Determine the (X, Y) coordinate at the center of the cell enclosing the given text.  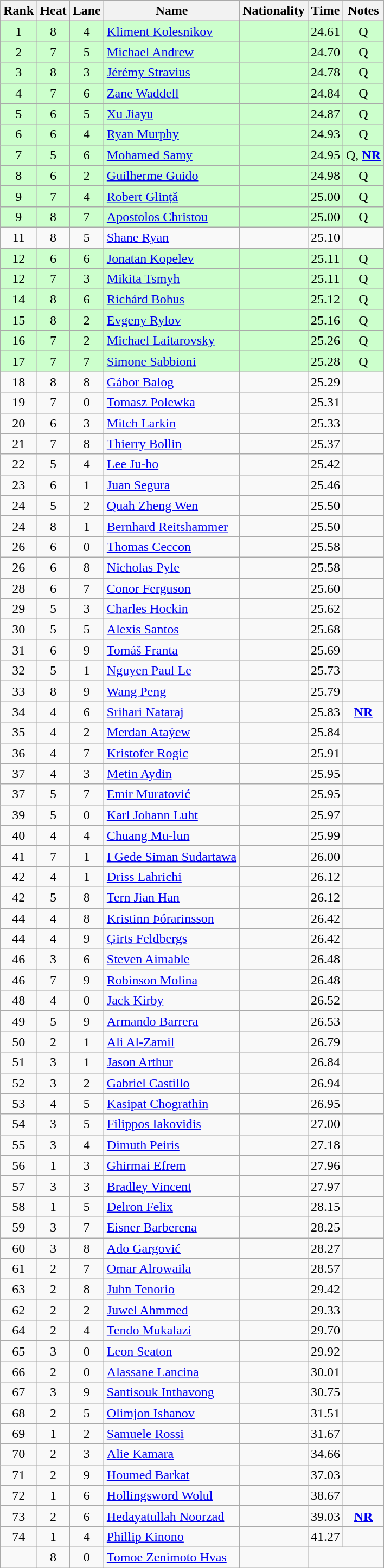
70 (18, 1454)
Tomasz Polewka (171, 403)
50 (18, 1042)
Apostolos Christou (171, 217)
Armando Barrera (171, 1021)
Eisner Barberena (171, 1227)
49 (18, 1021)
Notes (363, 11)
23 (18, 485)
24.98 (325, 176)
Tern Jian Han (171, 897)
20 (18, 423)
41.27 (325, 1537)
71 (18, 1475)
64 (18, 1331)
Ado Gargović (171, 1248)
Tendo Mukalazi (171, 1331)
Evgeny Rylov (171, 320)
Hedayatullah Noorzad (171, 1516)
27.18 (325, 1145)
52 (18, 1083)
Bernhard Reitshammer (171, 526)
15 (18, 320)
33 (18, 691)
Mohamed Samy (171, 155)
Lane (87, 11)
Jack Kirby (171, 1001)
Merdan Ataýew (171, 733)
24.95 (325, 155)
27.97 (325, 1186)
Xu Jiayu (171, 114)
25.73 (325, 671)
26.94 (325, 1083)
73 (18, 1516)
24.93 (325, 134)
Mitch Larkin (171, 423)
Ghirmai Efrem (171, 1165)
28 (18, 588)
Juwel Ahmmed (171, 1310)
25.42 (325, 464)
25.97 (325, 815)
Heat (53, 11)
Kristofer Rogic (171, 753)
25.46 (325, 485)
55 (18, 1145)
Simone Sabbioni (171, 361)
28.57 (325, 1269)
54 (18, 1124)
26.52 (325, 1001)
65 (18, 1351)
Houmed Barkat (171, 1475)
24.61 (325, 31)
Q, NR (363, 155)
48 (18, 1001)
Juan Segura (171, 485)
41 (18, 856)
24.70 (325, 52)
25.16 (325, 320)
39.03 (325, 1516)
Robert Glință (171, 196)
25.83 (325, 712)
Ryan Murphy (171, 134)
28.27 (325, 1248)
Dimuth Peiris (171, 1145)
Rank (18, 11)
Charles Hockin (171, 609)
53 (18, 1104)
32 (18, 671)
Quah Zheng Wen (171, 506)
Omar Alrowaila (171, 1269)
25.37 (325, 444)
Chuang Mu-lun (171, 835)
Nicholas Pyle (171, 567)
27.96 (325, 1165)
25.33 (325, 423)
63 (18, 1290)
58 (18, 1207)
Srihari Nataraj (171, 712)
25.68 (325, 630)
Guilherme Guido (171, 176)
40 (18, 835)
Alexis Santos (171, 630)
29.92 (325, 1351)
25.10 (325, 237)
Thierry Bollin (171, 444)
28.15 (325, 1207)
Gábor Balog (171, 382)
Emir Muratović (171, 794)
Santisouk Inthavong (171, 1392)
Jérémy Stravius (171, 73)
25.28 (325, 361)
Wang Peng (171, 691)
Alassane Lancina (171, 1372)
Time (325, 11)
25.84 (325, 733)
25.62 (325, 609)
25.99 (325, 835)
25.91 (325, 753)
29.33 (325, 1310)
30 (18, 630)
Jonatan Kopelev (171, 258)
Leon Seaton (171, 1351)
31.67 (325, 1434)
26.84 (325, 1062)
Samuele Rossi (171, 1434)
31.51 (325, 1413)
36 (18, 753)
21 (18, 444)
Thomas Ceccon (171, 547)
Kliment Kolesnikov (171, 31)
24.87 (325, 114)
59 (18, 1227)
Olimjon Ishanov (171, 1413)
25.29 (325, 382)
72 (18, 1495)
Filippos Iakovidis (171, 1124)
25.12 (325, 300)
26.53 (325, 1021)
Michael Andrew (171, 52)
Nguyen Paul Le (171, 671)
17 (18, 361)
19 (18, 403)
Juhn Tenorio (171, 1290)
74 (18, 1537)
Bradley Vincent (171, 1186)
25.31 (325, 403)
18 (18, 382)
Ali Al-Zamil (171, 1042)
Alie Kamara (171, 1454)
26.00 (325, 856)
Steven Aimable (171, 960)
51 (18, 1062)
34 (18, 712)
Name (171, 11)
57 (18, 1186)
Phillip Kinono (171, 1537)
30.75 (325, 1392)
Delron Felix (171, 1207)
Gabriel Castillo (171, 1083)
28.25 (325, 1227)
56 (18, 1165)
Conor Ferguson (171, 588)
25.79 (325, 691)
22 (18, 464)
I Gede Siman Sudartawa (171, 856)
Tomoe Zenimoto Hvas (171, 1557)
61 (18, 1269)
Nationality (274, 11)
Kasipat Chograthin (171, 1104)
69 (18, 1434)
62 (18, 1310)
Shane Ryan (171, 237)
Lee Ju-ho (171, 464)
38.67 (325, 1495)
24.78 (325, 73)
Richárd Bohus (171, 300)
Karl Johann Luht (171, 815)
14 (18, 300)
Driss Lahrichi (171, 877)
Mikita Tsmyh (171, 279)
29.42 (325, 1290)
29 (18, 609)
39 (18, 815)
31 (18, 650)
Robinson Molina (171, 980)
26.79 (325, 1042)
68 (18, 1413)
Michael Laitarovsky (171, 341)
29.70 (325, 1331)
Metin Aydin (171, 774)
35 (18, 733)
30.01 (325, 1372)
Jason Arthur (171, 1062)
11 (18, 237)
25.60 (325, 588)
60 (18, 1248)
25.69 (325, 650)
Zane Waddell (171, 93)
Hollingsword Wolul (171, 1495)
26.95 (325, 1104)
27.00 (325, 1124)
16 (18, 341)
Tomáš Franta (171, 650)
66 (18, 1372)
67 (18, 1392)
Ģirts Feldbergs (171, 939)
37.03 (325, 1475)
34.66 (325, 1454)
25.26 (325, 341)
24.84 (325, 93)
Kristinn Þórarinsson (171, 918)
